Capture the cell that displays the provided text and extract its [X, Y] central coordinate. 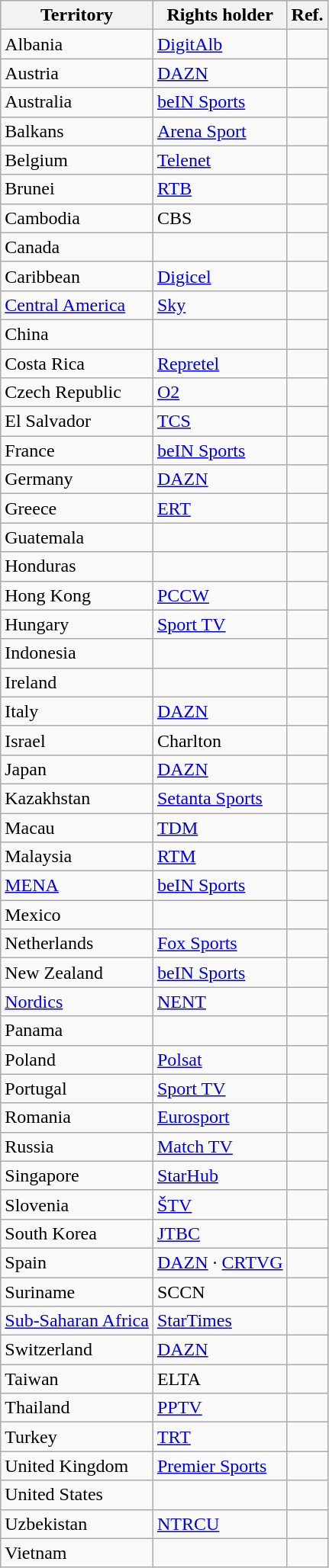
Poland [77, 1060]
Singapore [77, 1175]
Australia [77, 102]
Thailand [77, 1408]
CBS [220, 218]
DigitAlb [220, 44]
Polsat [220, 1060]
StarHub [220, 1175]
Hungary [77, 624]
Indonesia [77, 653]
O2 [220, 393]
NTRCU [220, 1524]
Central America [77, 305]
JTBC [220, 1233]
Spain [77, 1262]
Israel [77, 740]
ŠTV [220, 1204]
Fox Sports [220, 944]
Slovenia [77, 1204]
SCCN [220, 1292]
Portugal [77, 1089]
United States [77, 1495]
Arena Sport [220, 131]
MENA [77, 886]
TRT [220, 1437]
ELTA [220, 1379]
Nordics [77, 1002]
Turkey [77, 1437]
Ref. [307, 15]
Romania [77, 1117]
Canada [77, 247]
Macau [77, 827]
Albania [77, 44]
RTM [220, 857]
Costa Rica [77, 364]
Honduras [77, 566]
Charlton [220, 740]
New Zealand [77, 973]
Match TV [220, 1146]
China [77, 334]
Vietnam [77, 1553]
Setanta Sports [220, 798]
Repretel [220, 364]
Italy [77, 711]
PCCW [220, 595]
Ireland [77, 682]
France [77, 451]
South Korea [77, 1233]
Hong Kong [77, 595]
Balkans [77, 131]
ERT [220, 508]
Belgium [77, 160]
United Kingdom [77, 1466]
Switzerland [77, 1350]
PPTV [220, 1408]
Germany [77, 479]
Russia [77, 1146]
Kazakhstan [77, 798]
Malaysia [77, 857]
TDM [220, 827]
TCS [220, 422]
Austria [77, 73]
Premier Sports [220, 1466]
Taiwan [77, 1379]
Cambodia [77, 218]
Czech Republic [77, 393]
Panama [77, 1031]
Greece [77, 508]
Guatemala [77, 537]
StarTimes [220, 1321]
Eurosport [220, 1117]
Telenet [220, 160]
El Salvador [77, 422]
Sky [220, 305]
DAZN · CRTVG [220, 1262]
Brunei [77, 189]
RTB [220, 189]
Netherlands [77, 944]
Mexico [77, 915]
Digicel [220, 276]
Caribbean [77, 276]
Japan [77, 769]
NENT [220, 1002]
Suriname [77, 1292]
Rights holder [220, 15]
Sub-Saharan Africa [77, 1321]
Uzbekistan [77, 1524]
Territory [77, 15]
